Search for the cell housing the specified text and yield its [x, y] center coordinate. 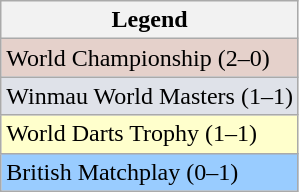
Legend [150, 20]
Winmau World Masters (1–1) [150, 96]
World Championship (2–0) [150, 58]
World Darts Trophy (1–1) [150, 134]
British Matchplay (0–1) [150, 172]
